Determine the [x, y] coordinate at the center of the cell enclosing the given text.  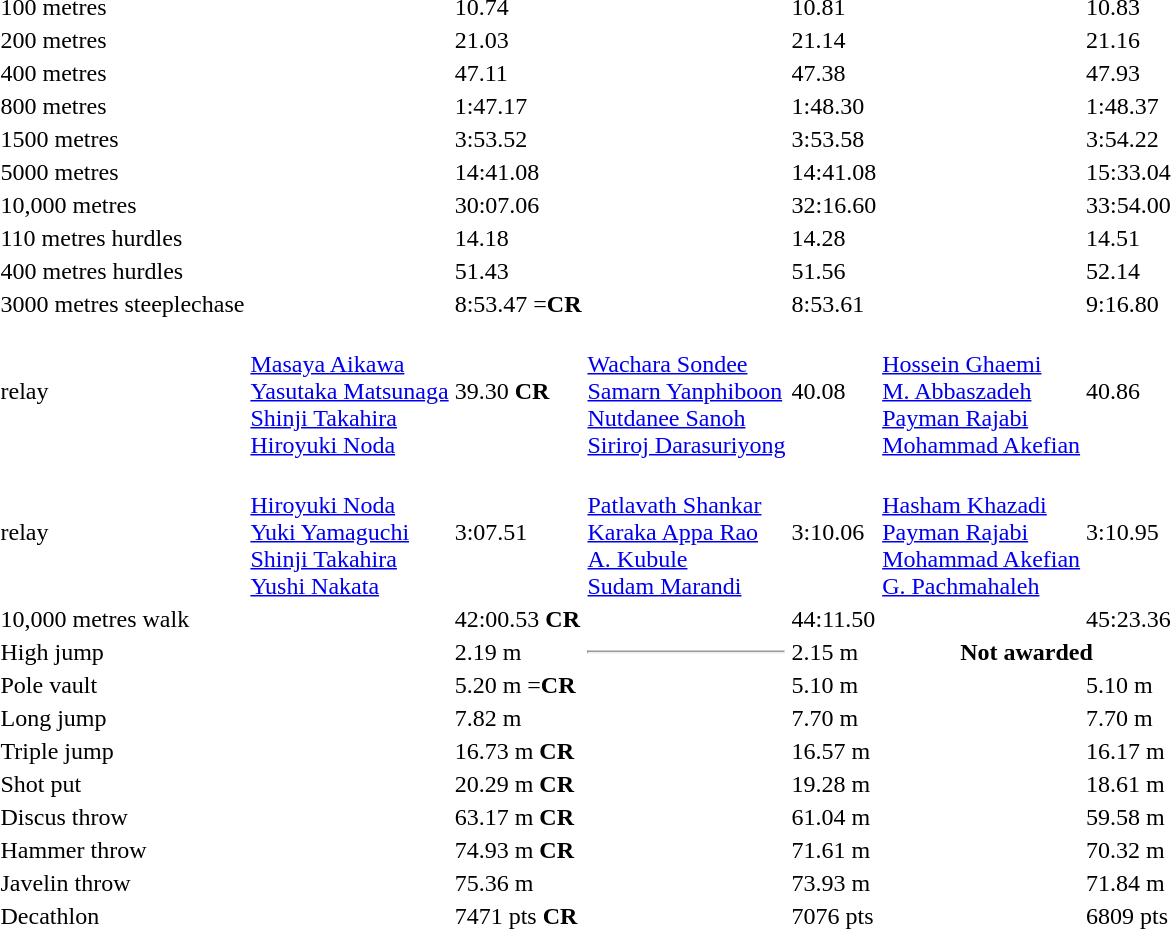
39.30 CR [518, 391]
21.14 [834, 40]
75.36 m [518, 883]
73.93 m [834, 883]
16.73 m CR [518, 751]
51.43 [518, 271]
7.70 m [834, 718]
71.61 m [834, 850]
Hiroyuki NodaYuki YamaguchiShinji TakahiraYushi Nakata [350, 532]
Hasham KhazadiPayman RajabiMohammad AkefianG. Pachmahaleh [982, 532]
61.04 m [834, 817]
1:47.17 [518, 106]
44:11.50 [834, 619]
14.18 [518, 238]
3:07.51 [518, 532]
1:48.30 [834, 106]
2.15 m [834, 652]
47.38 [834, 73]
8:53.47 =CR [518, 304]
5.20 m =CR [518, 685]
19.28 m [834, 784]
7.82 m [518, 718]
14.28 [834, 238]
Masaya AikawaYasutaka MatsunagaShinji TakahiraHiroyuki Noda [350, 391]
Wachara SondeeSamarn YanphiboonNutdanee SanohSiriroj Darasuriyong [686, 391]
32:16.60 [834, 205]
40.08 [834, 391]
20.29 m CR [518, 784]
2.19 m [518, 652]
Patlavath ShankarKaraka Appa RaoA. KubuleSudam Marandi [686, 532]
21.03 [518, 40]
3:10.06 [834, 532]
74.93 m CR [518, 850]
3:53.58 [834, 139]
16.57 m [834, 751]
42:00.53 CR [518, 619]
63.17 m CR [518, 817]
47.11 [518, 73]
8:53.61 [834, 304]
30:07.06 [518, 205]
51.56 [834, 271]
3:53.52 [518, 139]
5.10 m [834, 685]
Hossein GhaemiM. AbbaszadehPayman RajabiMohammad Akefian [982, 391]
